Capture the cell that displays the provided text and extract its [x, y] central coordinate. 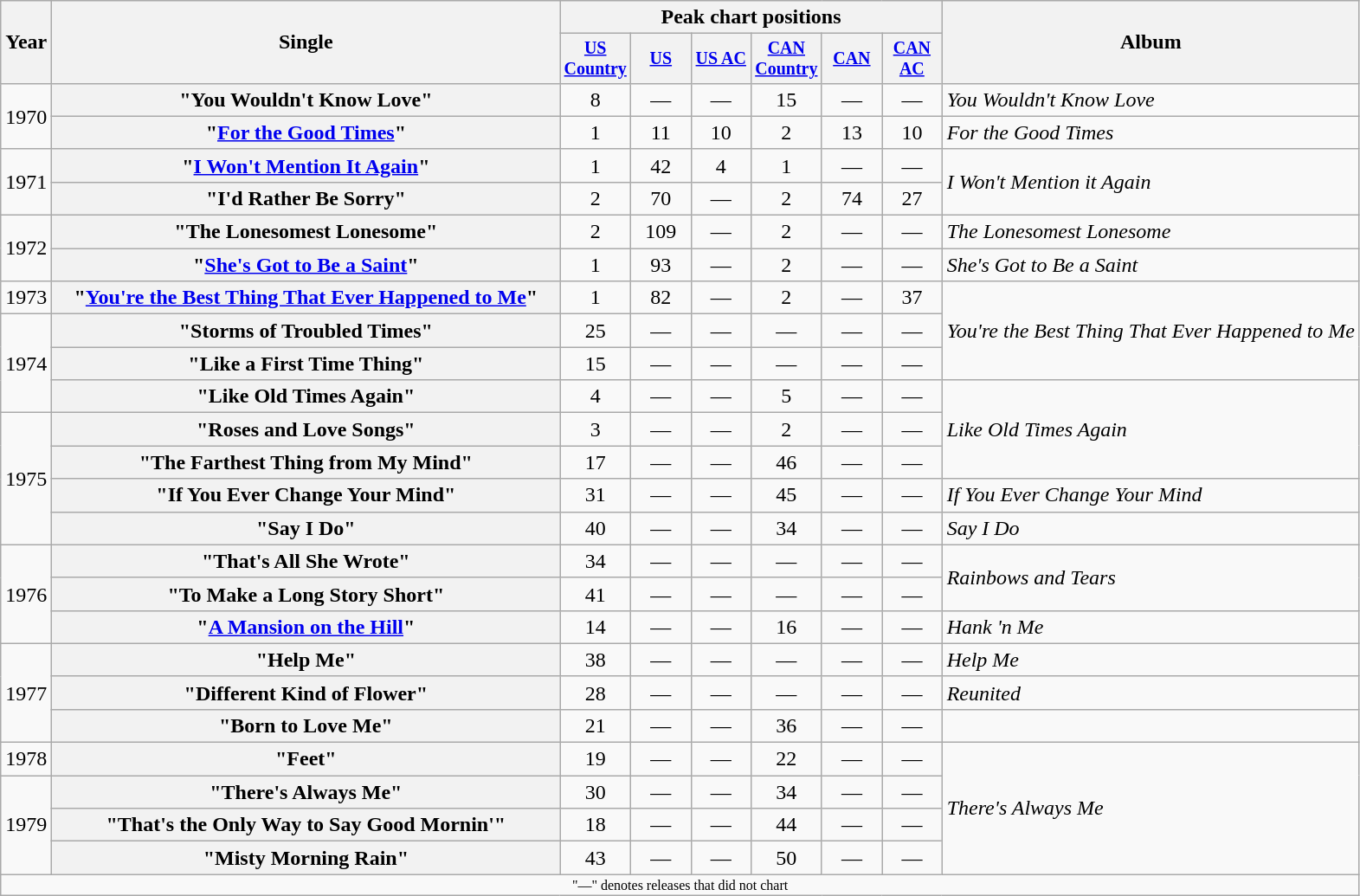
1971 [26, 182]
"Misty Morning Rain" [306, 858]
Single [306, 42]
16 [786, 627]
22 [786, 759]
30 [596, 792]
25 [596, 331]
US [661, 59]
1970 [26, 116]
"The Farthest Thing from My Mind" [306, 462]
"If You Ever Change Your Mind" [306, 495]
46 [786, 462]
1973 [26, 298]
"I'd Rather Be Sorry" [306, 198]
"I Won't Mention It Again" [306, 165]
28 [596, 693]
44 [786, 825]
42 [661, 165]
Rainbows and Tears [1151, 577]
Album [1151, 42]
1972 [26, 248]
27 [912, 198]
11 [661, 132]
If You Ever Change Your Mind [1151, 495]
"The Lonesomest Lonesome" [306, 232]
"A Mansion on the Hill" [306, 627]
41 [596, 594]
40 [596, 528]
3 [596, 429]
CAN Country [786, 59]
You're the Best Thing That Ever Happened to Me [1151, 331]
82 [661, 298]
Reunited [1151, 693]
"That's All She Wrote" [306, 561]
37 [912, 298]
70 [661, 198]
"For the Good Times" [306, 132]
Peak chart positions [751, 17]
"Help Me" [306, 660]
"That's the Only Way to Say Good Mornin'" [306, 825]
CAN [852, 59]
There's Always Me [1151, 809]
Say I Do [1151, 528]
36 [786, 725]
"Born to Love Me" [306, 725]
50 [786, 858]
1978 [26, 759]
43 [596, 858]
Year [26, 42]
I Won't Mention it Again [1151, 182]
"Like Old Times Again" [306, 396]
The Lonesomest Lonesome [1151, 232]
"—" denotes releases that did not chart [680, 885]
5 [786, 396]
For the Good Times [1151, 132]
74 [852, 198]
14 [596, 627]
21 [596, 725]
31 [596, 495]
"Different Kind of Flower" [306, 693]
13 [852, 132]
Hank 'n Me [1151, 627]
CAN AC [912, 59]
You Wouldn't Know Love [1151, 100]
1975 [26, 479]
"She's Got to Be a Saint" [306, 265]
"Feet" [306, 759]
109 [661, 232]
45 [786, 495]
1977 [26, 693]
17 [596, 462]
US Country [596, 59]
US AC [720, 59]
"You're the Best Thing That Ever Happened to Me" [306, 298]
1979 [26, 825]
"There's Always Me" [306, 792]
"Say I Do" [306, 528]
She's Got to Be a Saint [1151, 265]
1974 [26, 364]
19 [596, 759]
18 [596, 825]
"Roses and Love Songs" [306, 429]
"Like a First Time Thing" [306, 364]
"Storms of Troubled Times" [306, 331]
"You Wouldn't Know Love" [306, 100]
8 [596, 100]
"To Make a Long Story Short" [306, 594]
93 [661, 265]
1976 [26, 594]
Help Me [1151, 660]
Like Old Times Again [1151, 429]
38 [596, 660]
